For the text-containing cell, return its midpoint in (X, Y) coordinate format. 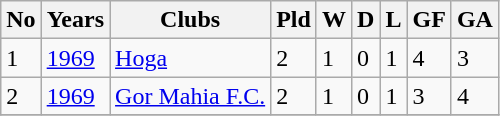
Pld (294, 20)
Gor Mahia F.C. (190, 96)
GF (429, 20)
Hoga (190, 58)
GA (474, 20)
No (21, 20)
W (334, 20)
D (365, 20)
L (394, 20)
Clubs (190, 20)
Years (75, 20)
